Detect which cell encompasses the target text, then output its (X, Y) center coordinate. 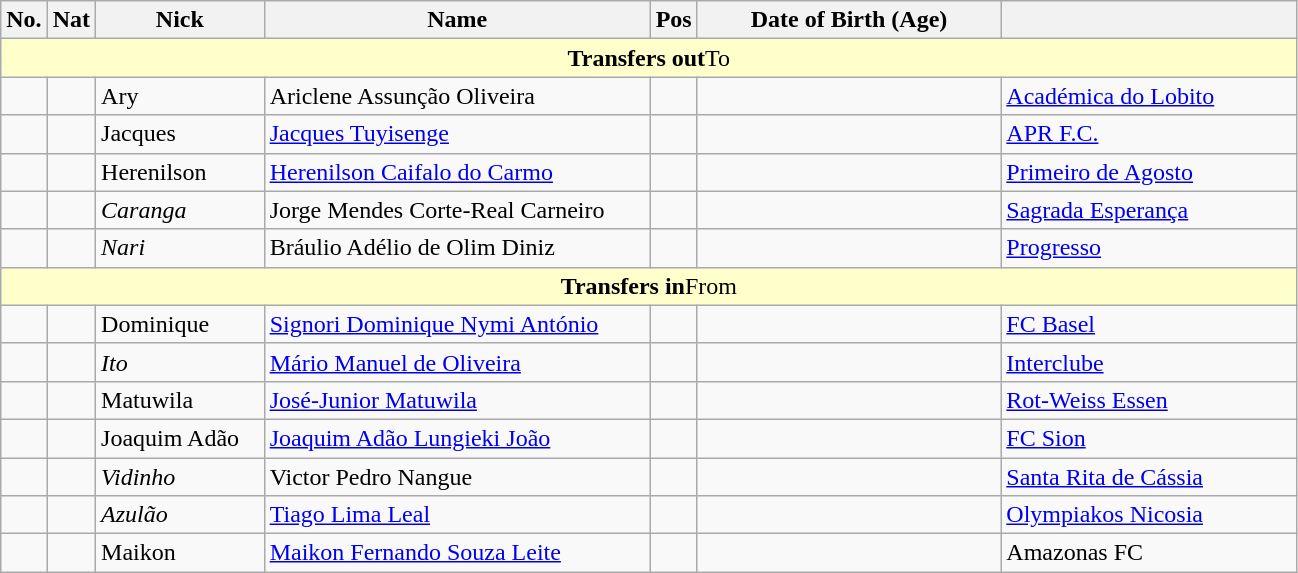
Nick (180, 20)
Nari (180, 248)
Matuwila (180, 400)
Bráulio Adélio de Olim Diniz (457, 248)
Transfers outTo (649, 58)
Azulão (180, 515)
Santa Rita de Cássia (1149, 477)
Maikon (180, 553)
Pos (674, 20)
Jacques Tuyisenge (457, 134)
Ariclene Assunção Oliveira (457, 96)
Rot-Weiss Essen (1149, 400)
APR F.C. (1149, 134)
Caranga (180, 210)
Vidinho (180, 477)
FC Basel (1149, 324)
Interclube (1149, 362)
Tiago Lima Leal (457, 515)
Signori Dominique Nymi António (457, 324)
Herenilson Caifalo do Carmo (457, 172)
José-Junior Matuwila (457, 400)
Académica do Lobito (1149, 96)
Date of Birth (Age) (849, 20)
Jacques (180, 134)
Ito (180, 362)
Olympiakos Nicosia (1149, 515)
Maikon Fernando Souza Leite (457, 553)
Mário Manuel de Oliveira (457, 362)
Joaquim Adão Lungieki João (457, 438)
Primeiro de Agosto (1149, 172)
Jorge Mendes Corte-Real Carneiro (457, 210)
Ary (180, 96)
Amazonas FC (1149, 553)
Dominique (180, 324)
Herenilson (180, 172)
Transfers inFrom (649, 286)
FC Sion (1149, 438)
Progresso (1149, 248)
No. (24, 20)
Name (457, 20)
Joaquim Adão (180, 438)
Sagrada Esperança (1149, 210)
Victor Pedro Nangue (457, 477)
Nat (71, 20)
